Detect which cell encompasses the target text, then output its (X, Y) center coordinate. 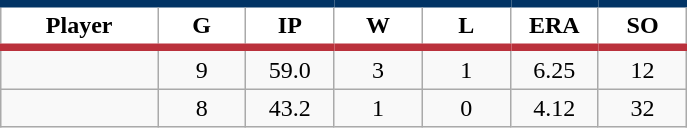
L (466, 26)
IP (290, 26)
9 (202, 68)
6.25 (554, 68)
G (202, 26)
0 (466, 108)
12 (642, 68)
ERA (554, 26)
43.2 (290, 108)
59.0 (290, 68)
Player (80, 26)
3 (378, 68)
W (378, 26)
4.12 (554, 108)
8 (202, 108)
SO (642, 26)
32 (642, 108)
